Pinpoint the cell where the given text exists, returning its (x, y) midpoint coordinate. 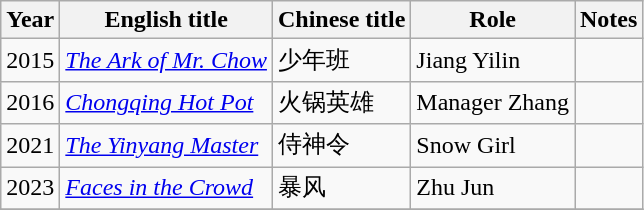
Manager Zhang (493, 102)
Chongqing Hot Pot (166, 102)
Chinese title (341, 20)
少年班 (341, 60)
Zhu Jun (493, 188)
2015 (30, 60)
Jiang Yilin (493, 60)
火锅英雄 (341, 102)
侍神令 (341, 146)
2023 (30, 188)
Faces in the Crowd (166, 188)
Year (30, 20)
Notes (608, 20)
暴风 (341, 188)
The Yinyang Master (166, 146)
Snow Girl (493, 146)
English title (166, 20)
The Ark of Mr. Chow (166, 60)
2021 (30, 146)
2016 (30, 102)
Role (493, 20)
